Capture the cell that displays the provided text and extract its (X, Y) central coordinate. 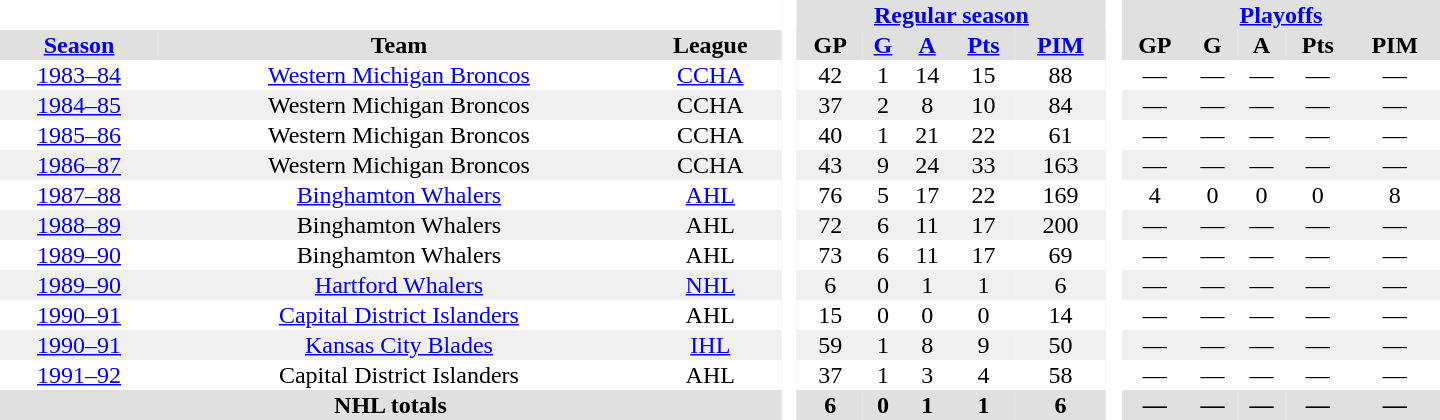
1983–84 (79, 75)
58 (1060, 375)
Season (79, 45)
200 (1060, 225)
88 (1060, 75)
NHL (710, 285)
1987–88 (79, 195)
163 (1060, 165)
43 (830, 165)
Regular season (951, 15)
76 (830, 195)
Hartford Whalers (399, 285)
2 (882, 105)
72 (830, 225)
League (710, 45)
1991–92 (79, 375)
84 (1060, 105)
61 (1060, 135)
42 (830, 75)
24 (928, 165)
Playoffs (1281, 15)
10 (984, 105)
5 (882, 195)
21 (928, 135)
59 (830, 345)
169 (1060, 195)
NHL totals (390, 405)
1984–85 (79, 105)
1988–89 (79, 225)
40 (830, 135)
50 (1060, 345)
1986–87 (79, 165)
1985–86 (79, 135)
73 (830, 255)
3 (928, 375)
Kansas City Blades (399, 345)
33 (984, 165)
69 (1060, 255)
Team (399, 45)
IHL (710, 345)
